Pinpoint the cell where the given text exists, returning its [x, y] midpoint coordinate. 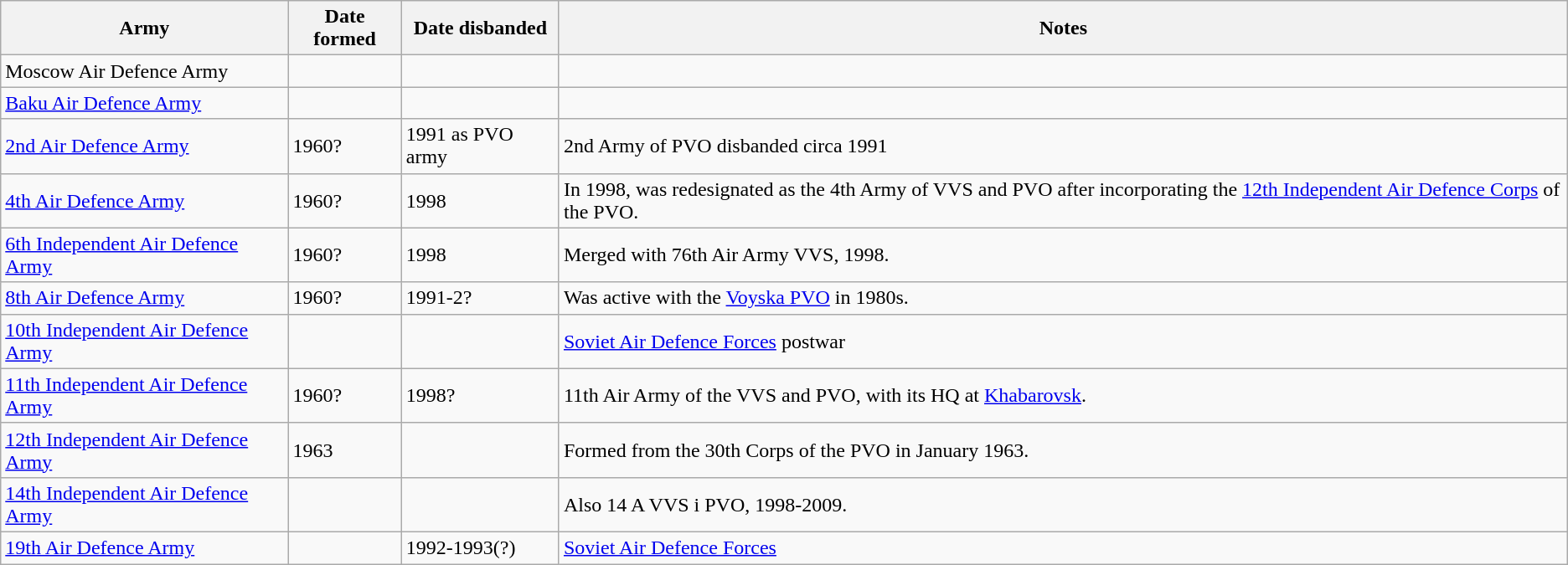
11th Air Army of the VVS and PVO, with its HQ at Khabarovsk. [1063, 395]
14th Independent Air Defence Army [144, 504]
Merged with 76th Air Army VVS, 1998. [1063, 254]
Date formed [345, 28]
Moscow Air Defence Army [144, 71]
2nd Army of PVO disbanded circa 1991 [1063, 146]
12th Independent Air Defence Army [144, 450]
8th Air Defence Army [144, 298]
4th Air Defence Army [144, 201]
1991-2? [480, 298]
Also 14 A VVS i PVO, 1998-2009. [1063, 504]
Notes [1063, 28]
11th Independent Air Defence Army [144, 395]
10th Independent Air Defence Army [144, 342]
Army [144, 28]
Baku Air Defence Army [144, 103]
1992-1993(?) [480, 547]
19th Air Defence Army [144, 547]
Soviet Air Defence Forces postwar [1063, 342]
1998? [480, 395]
Formed from the 30th Corps of the PVO in January 1963. [1063, 450]
Date disbanded [480, 28]
In 1998, was redesignated as the 4th Army of VVS and PVO after incorporating the 12th Independent Air Defence Corps of the PVO. [1063, 201]
2nd Air Defence Army [144, 146]
1963 [345, 450]
Soviet Air Defence Forces [1063, 547]
6th Independent Air Defence Army [144, 254]
Was active with the Voyska PVO in 1980s. [1063, 298]
1991 as PVO army [480, 146]
